Return [X, Y] of the center of cell containing provided text 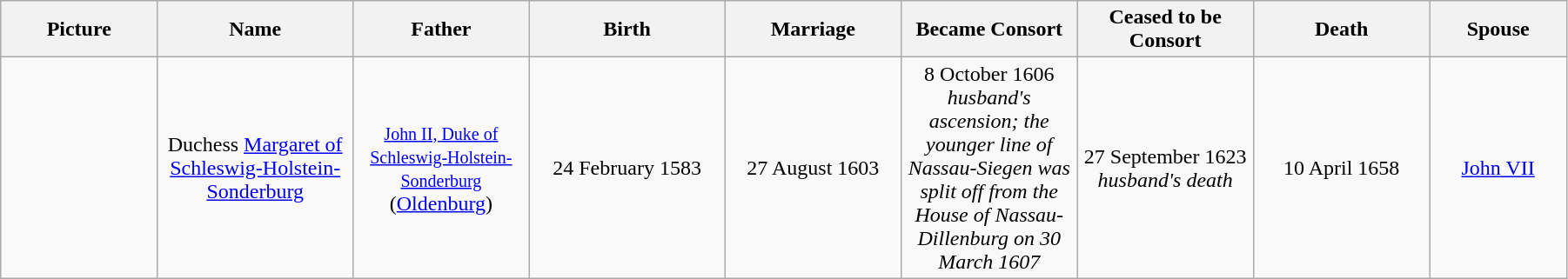
8 October 1606husband's ascension; the younger line of Nassau-Siegen was split off from the House of Nassau-Dillenburg on 30 March 1607 [989, 168]
John II, Duke of Schleswig-Holstein-Sonderburg(Oldenburg) [441, 168]
Ceased to be Consort [1165, 30]
Birth [627, 30]
Became Consort [989, 30]
27 August 1603 [813, 168]
24 February 1583 [627, 168]
27 September 1623husband's death [1165, 168]
Duchess Margaret of Schleswig-Holstein-Sonderburg [256, 168]
Death [1341, 30]
John VII [1498, 168]
10 April 1658 [1341, 168]
Marriage [813, 30]
Spouse [1498, 30]
Name [256, 30]
Father [441, 30]
Picture [79, 30]
